Extract the (X, Y) coordinate from the center of the cell holding the provided text.  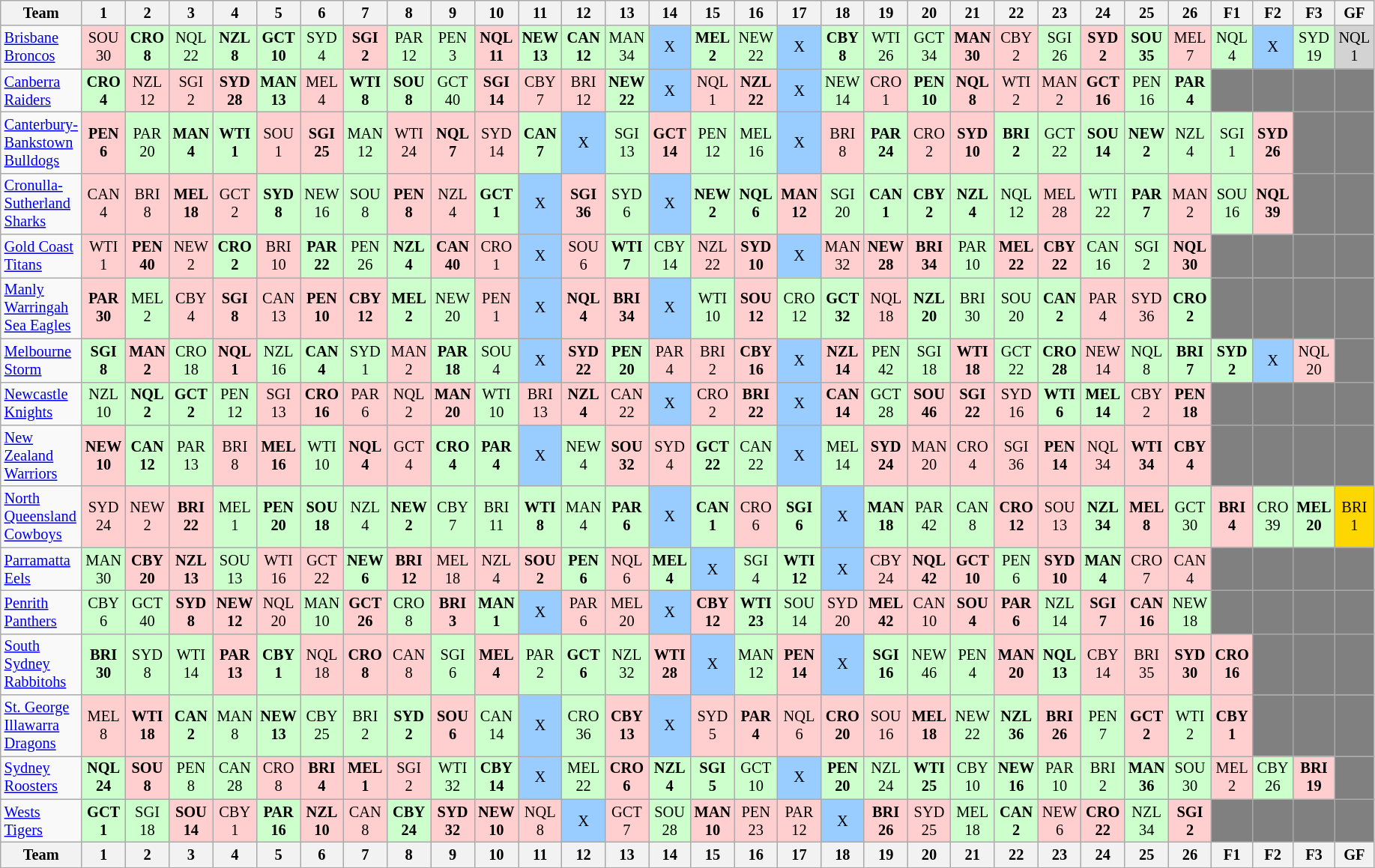
NQL12 (1016, 204)
SOU28 (670, 821)
CRO22 (1103, 821)
PAR16 (278, 821)
SGI25 (322, 142)
WTI25 (929, 777)
PAR24 (886, 142)
Gold Coast Titans (41, 256)
SGI26 (1060, 47)
GCT14 (670, 142)
SGI14 (496, 91)
BRI11 (496, 517)
SYD25 (929, 821)
SGI1 (1232, 142)
MEL28 (1060, 204)
MAN34 (626, 47)
NQL24 (103, 777)
CAN40 (453, 256)
NQL42 (929, 569)
PEN42 (886, 360)
SGI7 (1103, 612)
PAR20 (147, 142)
South Sydney Rabbitohs (41, 664)
Sydney Roosters (41, 777)
MAN32 (842, 256)
CBY6 (103, 612)
SYD6 (626, 204)
SYD20 (842, 612)
NZL13 (191, 569)
NEW18 (1190, 612)
SYD30 (1190, 664)
WTI28 (670, 664)
Newcastle Knights (41, 404)
CAN28 (235, 777)
WTI14 (191, 664)
SOU2 (540, 569)
PEN1 (496, 308)
GCT28 (886, 404)
SYD26 (1273, 142)
Melbourne Storm (41, 360)
CBY10 (973, 777)
GCT32 (842, 308)
CRO28 (1060, 360)
BRI13 (540, 404)
GCT4 (408, 455)
CRO39 (1273, 517)
SOU20 (1016, 308)
SOU1 (278, 142)
SOU32 (626, 455)
SYD32 (453, 821)
GCT6 (583, 664)
Canberra Raiders (41, 91)
BRI1 (1355, 517)
PAR2 (540, 664)
PEN16 (1146, 91)
Manly Warringah Sea Eagles (41, 308)
SYD19 (1314, 47)
WTI23 (755, 612)
SOU18 (322, 517)
WTI12 (799, 569)
NZL16 (278, 360)
North Queensland Cowboys (41, 517)
SOU12 (755, 308)
CRO18 (191, 360)
BRI7 (1190, 360)
NEW12 (235, 612)
SGI5 (713, 777)
NQL11 (496, 47)
Cronulla-Sutherland Sharks (41, 204)
SYD28 (235, 91)
CRO36 (583, 726)
PEN18 (1190, 404)
PEN7 (1103, 726)
Wests Tigers (41, 821)
PEN26 (365, 256)
NQL13 (1060, 664)
SYD22 (583, 360)
PEN4 (973, 664)
NEW46 (929, 664)
MAN13 (278, 91)
GCT16 (1103, 91)
GCT7 (626, 821)
WTI32 (453, 777)
BRI3 (453, 612)
NQL7 (453, 142)
New Zealand Warriors (41, 455)
CRO7 (1146, 569)
CBY25 (322, 726)
NQL22 (191, 47)
NZL12 (147, 91)
CBY26 (1273, 777)
NZL20 (929, 308)
NQL30 (1190, 256)
CAN10 (929, 612)
CAN7 (540, 142)
NZL36 (1016, 726)
NZL8 (235, 47)
WTI7 (626, 256)
GCT30 (1190, 517)
Brisbane Broncos (41, 47)
SYD14 (496, 142)
SGI22 (973, 404)
NQL39 (1273, 204)
MAN36 (1146, 777)
PAR7 (1146, 204)
St. George Illawarra Dragons (41, 726)
WTI24 (408, 142)
NZL24 (886, 777)
BRI19 (1314, 777)
PAR18 (453, 360)
NEW4 (583, 455)
SGI20 (842, 204)
SYD16 (1016, 404)
SOU35 (1146, 47)
PEN40 (147, 256)
SGI4 (755, 569)
Canterbury-Bankstown Bulldogs (41, 142)
MEL7 (1190, 47)
SYD36 (1146, 308)
PEN23 (755, 821)
SYD5 (713, 726)
Parramatta Eels (41, 569)
NQL34 (1103, 455)
GCT34 (929, 47)
NZL32 (626, 664)
WTI16 (278, 569)
WTI26 (886, 47)
MAN8 (235, 726)
CBY16 (755, 360)
WTI34 (1146, 455)
Penrith Panthers (41, 612)
GCT26 (365, 612)
SYD1 (365, 360)
MEL42 (886, 612)
BRI10 (278, 256)
CAN13 (278, 308)
CRO20 (842, 726)
CBY22 (1060, 256)
NEW28 (886, 256)
PAR30 (103, 308)
SGI16 (886, 664)
PEN3 (453, 47)
MAN18 (886, 517)
NEW20 (453, 308)
CBY8 (842, 47)
CBY20 (147, 569)
PAR22 (322, 256)
MAN1 (496, 612)
WTI22 (1103, 204)
PAR42 (929, 517)
SOU46 (929, 404)
WTI6 (1060, 404)
CBY13 (626, 726)
BRI35 (1146, 664)
